Determine the (X, Y) coordinate at the center of the cell enclosing the given text.  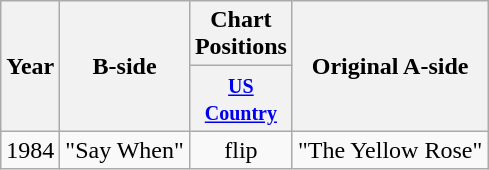
Chart Positions (240, 34)
US Country (240, 98)
B-side (125, 66)
1984 (30, 150)
"Say When" (125, 150)
flip (240, 150)
Original A-side (390, 66)
Year (30, 66)
"The Yellow Rose" (390, 150)
